Pinpoint the cell where the given text exists, returning its [X, Y] midpoint coordinate. 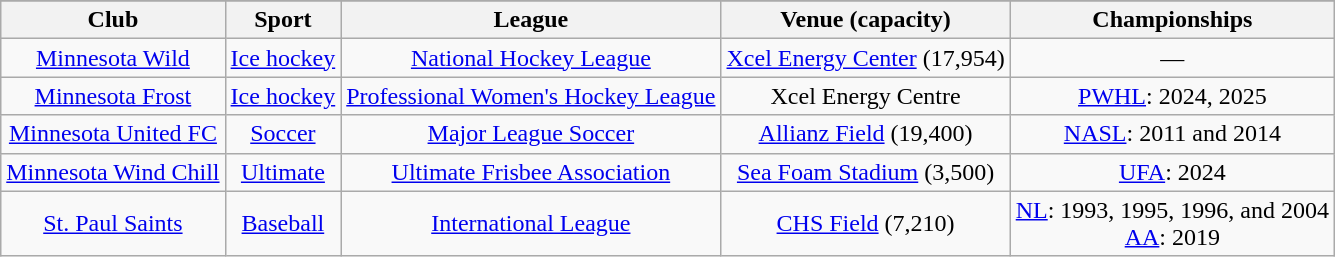
Minnesota United FC [113, 134]
— [1172, 58]
Xcel Energy Centre [866, 96]
Sport [283, 20]
International League [531, 224]
NASL: 2011 and 2014 [1172, 134]
Minnesota Wind Chill [113, 172]
Championships [1172, 20]
League [531, 20]
Baseball [283, 224]
Major League Soccer [531, 134]
CHS Field (7,210) [866, 224]
Minnesota Wild [113, 58]
Minnesota Frost [113, 96]
NL: 1993, 1995, 1996, and 2004AA: 2019 [1172, 224]
PWHL: 2024, 2025 [1172, 96]
Venue (capacity) [866, 20]
St. Paul Saints [113, 224]
Soccer [283, 134]
Sea Foam Stadium (3,500) [866, 172]
Xcel Energy Center (17,954) [866, 58]
National Hockey League [531, 58]
UFA: 2024 [1172, 172]
Ultimate Frisbee Association [531, 172]
Ultimate [283, 172]
Allianz Field (19,400) [866, 134]
Club [113, 20]
Professional Women's Hockey League [531, 96]
